Pinpoint the cell where the given text exists, returning its [x, y] midpoint coordinate. 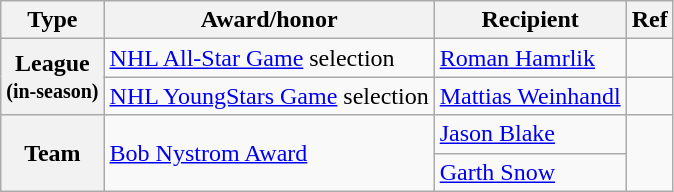
NHL YoungStars Game selection [269, 96]
Garth Snow [530, 172]
Team [52, 153]
Type [52, 20]
NHL All-Star Game selection [269, 58]
Bob Nystrom Award [269, 153]
Jason Blake [530, 134]
League(in-season) [52, 77]
Award/honor [269, 20]
Roman Hamrlik [530, 58]
Ref [650, 20]
Recipient [530, 20]
Mattias Weinhandl [530, 96]
